Identify which cell holds the provided text, then report its [X, Y] central coordinate. 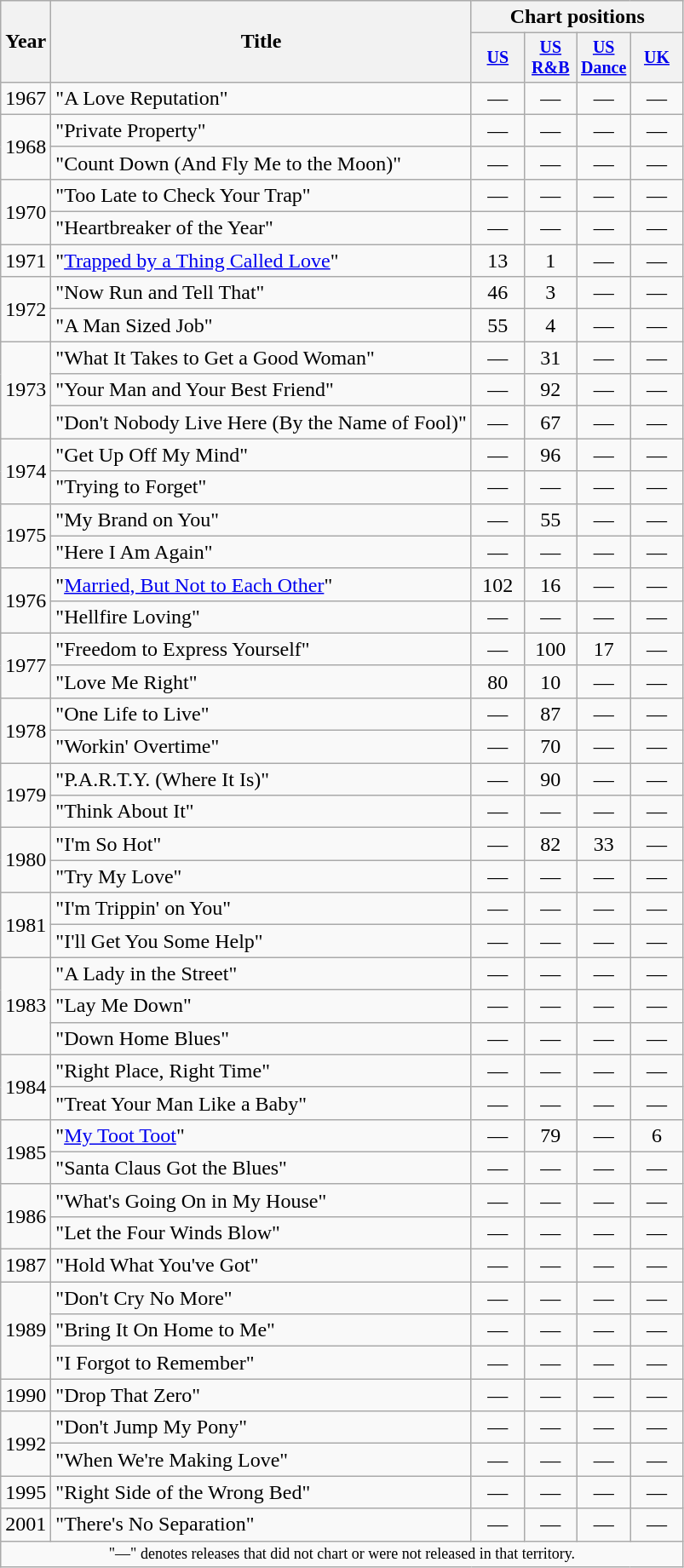
17 [603, 649]
46 [497, 293]
UK [657, 58]
82 [550, 844]
"I Forgot to Remember" [262, 1363]
1987 [26, 1266]
"Here I Am Again" [262, 552]
1984 [26, 1087]
Year [26, 42]
"Now Run and Tell That" [262, 293]
"Think About It" [262, 812]
"Down Home Blues" [262, 1038]
79 [550, 1135]
1971 [26, 261]
67 [550, 422]
1989 [26, 1330]
"Trying to Forget" [262, 487]
USR&B [550, 58]
"I'll Get You Some Help" [262, 941]
"Trapped by a Thing Called Love" [262, 261]
1990 [26, 1395]
33 [603, 844]
"Don't Nobody Live Here (By the Name of Fool)" [262, 422]
1985 [26, 1152]
"What It Takes to Get a Good Woman" [262, 358]
1979 [26, 795]
"Right Place, Right Time" [262, 1071]
10 [550, 681]
2001 [26, 1525]
80 [497, 681]
16 [550, 584]
1970 [26, 211]
"Workin' Overtime" [262, 747]
"My Brand on You" [262, 520]
"When We're Making Love" [262, 1460]
1973 [26, 390]
1 [550, 261]
"Let the Four Winds Blow" [262, 1232]
"Get Up Off My Mind" [262, 455]
3 [550, 293]
"Don't Jump My Pony" [262, 1427]
"There's No Separation" [262, 1525]
1968 [26, 146]
"Hold What You've Got" [262, 1266]
1986 [26, 1216]
"Bring It On Home to Me" [262, 1330]
1977 [26, 665]
"Married, But Not to Each Other" [262, 584]
"I'm Trippin' on You" [262, 909]
"Private Property" [262, 130]
"Freedom to Express Yourself" [262, 649]
"Count Down (And Fly Me to the Moon)" [262, 163]
6 [657, 1135]
"One Life to Live" [262, 714]
13 [497, 261]
1972 [26, 309]
1974 [26, 471]
90 [550, 779]
"I'm So Hot" [262, 844]
4 [550, 325]
"My Toot Toot" [262, 1135]
Chart positions [578, 17]
1976 [26, 600]
"Love Me Right" [262, 681]
96 [550, 455]
"A Man Sized Job" [262, 325]
"Your Man and Your Best Friend" [262, 390]
"Treat Your Man Like a Baby" [262, 1103]
1995 [26, 1492]
"Heartbreaker of the Year" [262, 228]
1992 [26, 1444]
1980 [26, 860]
"P.A.R.T.Y. (Where It Is)" [262, 779]
1978 [26, 730]
1983 [26, 1006]
"—" denotes releases that did not chart or were not released in that territory. [342, 1554]
1975 [26, 536]
92 [550, 390]
87 [550, 714]
1967 [26, 98]
"Too Late to Check Your Trap" [262, 195]
"Drop That Zero" [262, 1395]
100 [550, 649]
70 [550, 747]
1981 [26, 925]
US [497, 58]
102 [497, 584]
31 [550, 358]
"A Lady in the Street" [262, 974]
"Right Side of the Wrong Bed" [262, 1492]
USDance [603, 58]
"Hellfire Loving" [262, 617]
"Santa Claus Got the Blues" [262, 1168]
Title [262, 42]
"Try My Love" [262, 876]
"A Love Reputation" [262, 98]
"Don't Cry No More" [262, 1298]
"What's Going On in My House" [262, 1200]
"Lay Me Down" [262, 1006]
